Find where the given text appears and provide that cell's center as [x, y] coordinate. 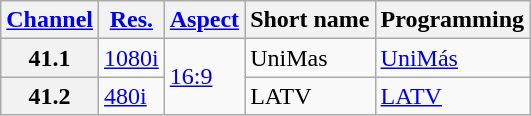
480i [132, 96]
16:9 [204, 77]
UniMas [310, 58]
41.2 [50, 96]
Res. [132, 20]
Aspect [204, 20]
Short name [310, 20]
41.1 [50, 58]
Channel [50, 20]
Programming [452, 20]
1080i [132, 58]
UniMás [452, 58]
